Output the [x, y] coordinate of the center of the cell containing the given text.  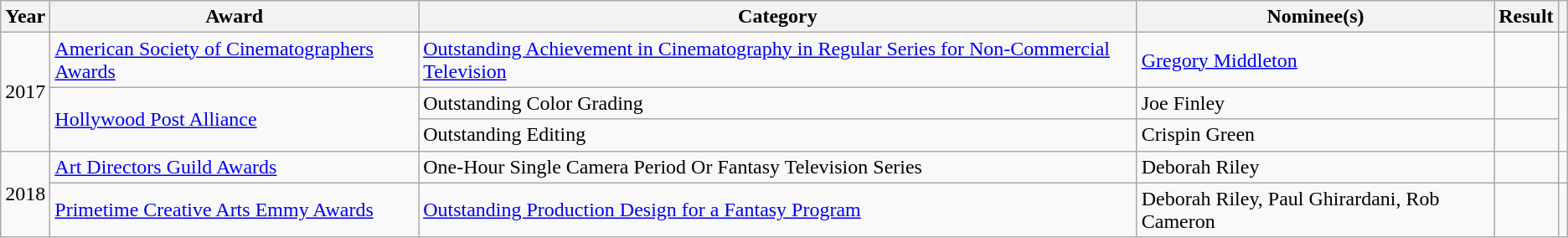
Outstanding Production Design for a Fantasy Program [778, 210]
Nominee(s) [1315, 17]
Joe Finley [1315, 103]
Crispin Green [1315, 135]
Outstanding Achievement in Cinematography in Regular Series for Non-Commercial Television [778, 60]
Award [235, 17]
Primetime Creative Arts Emmy Awards [235, 210]
Result [1526, 17]
2018 [25, 194]
2017 [25, 92]
Year [25, 17]
Outstanding Editing [778, 135]
Art Directors Guild Awards [235, 167]
Gregory Middleton [1315, 60]
American Society of Cinematographers Awards [235, 60]
Category [778, 17]
Outstanding Color Grading [778, 103]
Hollywood Post Alliance [235, 119]
Deborah Riley [1315, 167]
Deborah Riley, Paul Ghirardani, Rob Cameron [1315, 210]
One-Hour Single Camera Period Or Fantasy Television Series [778, 167]
